Find where the given text appears and provide that cell's center as (x, y) coordinate. 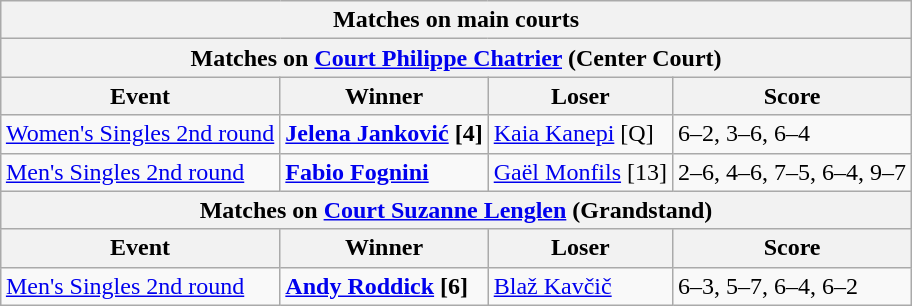
Women's Singles 2nd round (140, 134)
Gaël Monfils [13] (580, 172)
Kaia Kanepi [Q] (580, 134)
Jelena Janković [4] (384, 134)
Matches on main courts (456, 20)
Blaž Kavčič (580, 286)
2–6, 4–6, 7–5, 6–4, 9–7 (792, 172)
6–2, 3–6, 6–4 (792, 134)
Matches on Court Suzanne Lenglen (Grandstand) (456, 210)
Fabio Fognini (384, 172)
Andy Roddick [6] (384, 286)
6–3, 5–7, 6–4, 6–2 (792, 286)
Matches on Court Philippe Chatrier (Center Court) (456, 58)
